Search for the cell housing the specified text and yield its [X, Y] center coordinate. 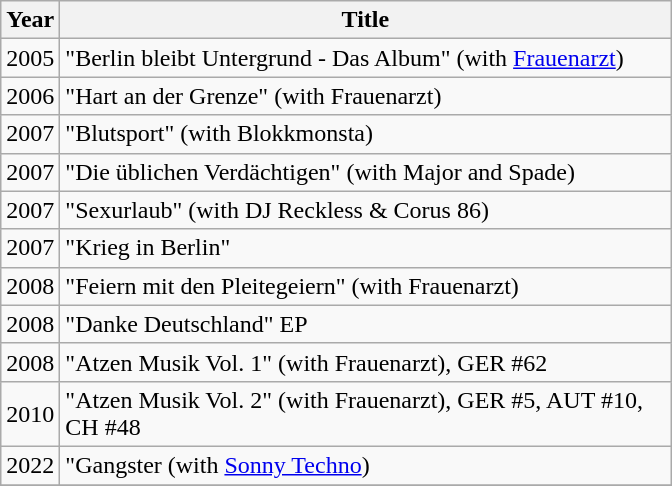
"Blutsport" (with Blokkmonsta) [366, 134]
"Hart an der Grenze" (with Frauenarzt) [366, 96]
2022 [30, 465]
"Berlin bleibt Untergrund - Das Album" (with Frauenarzt) [366, 58]
2010 [30, 414]
2006 [30, 96]
Title [366, 20]
"Die üblichen Verdächtigen" (with Major and Spade) [366, 172]
"Danke Deutschland" EP [366, 324]
"Feiern mit den Pleitegeiern" (with Frauenarzt) [366, 286]
"Sexurlaub" (with DJ Reckless & Corus 86) [366, 210]
2005 [30, 58]
"Gangster (with Sonny Techno) [366, 465]
Year [30, 20]
"Atzen Musik Vol. 1" (with Frauenarzt), GER #62 [366, 362]
"Atzen Musik Vol. 2" (with Frauenarzt), GER #5, AUT #10, CH #48 [366, 414]
"Krieg in Berlin" [366, 248]
